For the text-containing cell, return its midpoint in [x, y] coordinate format. 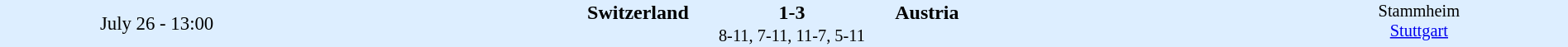
StammheimStuttgart [1419, 23]
Austria [1082, 12]
Switzerland [501, 12]
1-3 [791, 12]
8-11, 7-11, 11-7, 5-11 [792, 36]
July 26 - 13:00 [157, 23]
